Capture the cell that displays the provided text and extract its (x, y) central coordinate. 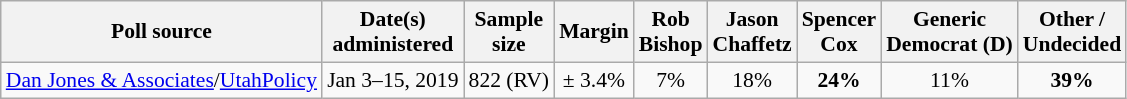
JasonChaffetz (752, 32)
18% (752, 80)
39% (1072, 80)
Other /Undecided (1072, 32)
SpencerCox (839, 32)
7% (671, 80)
GenericDemocrat (D) (950, 32)
Poll source (162, 32)
RobBishop (671, 32)
Dan Jones & Associates/UtahPolicy (162, 80)
± 3.4% (594, 80)
11% (950, 80)
Date(s)administered (392, 32)
Jan 3–15, 2019 (392, 80)
24% (839, 80)
Samplesize (510, 32)
822 (RV) (510, 80)
Margin (594, 32)
